Search for the cell housing the specified text and yield its [X, Y] center coordinate. 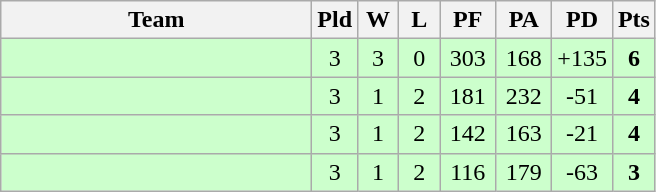
179 [524, 172]
-51 [582, 96]
0 [420, 58]
168 [524, 58]
PA [524, 20]
PD [582, 20]
303 [468, 58]
Pld [335, 20]
163 [524, 134]
232 [524, 96]
116 [468, 172]
PF [468, 20]
L [420, 20]
6 [634, 58]
+135 [582, 58]
Team [156, 20]
-21 [582, 134]
W [378, 20]
181 [468, 96]
142 [468, 134]
Pts [634, 20]
-63 [582, 172]
